Search for the cell housing the specified text and yield its [x, y] center coordinate. 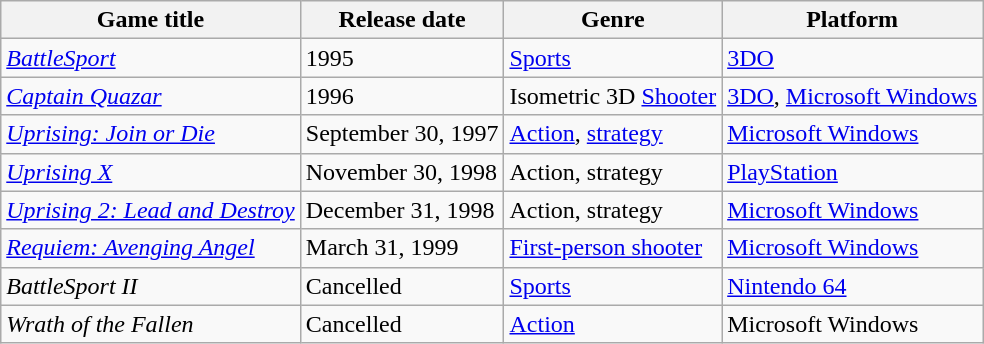
Nintendo 64 [852, 286]
1995 [402, 58]
Genre [613, 20]
BattleSport II [151, 286]
Release date [402, 20]
PlayStation [852, 172]
Captain Quazar [151, 96]
Uprising 2: Lead and Destroy [151, 210]
1996 [402, 96]
December 31, 1998 [402, 210]
3DO [852, 58]
Platform [852, 20]
September 30, 1997 [402, 134]
Isometric 3D Shooter [613, 96]
BattleSport [151, 58]
Uprising X [151, 172]
Uprising: Join or Die [151, 134]
Action [613, 324]
Requiem: Avenging Angel [151, 248]
3DO, Microsoft Windows [852, 96]
Game title [151, 20]
November 30, 1998 [402, 172]
Wrath of the Fallen [151, 324]
First-person shooter [613, 248]
March 31, 1999 [402, 248]
